Identify which cell holds the provided text, then report its [x, y] central coordinate. 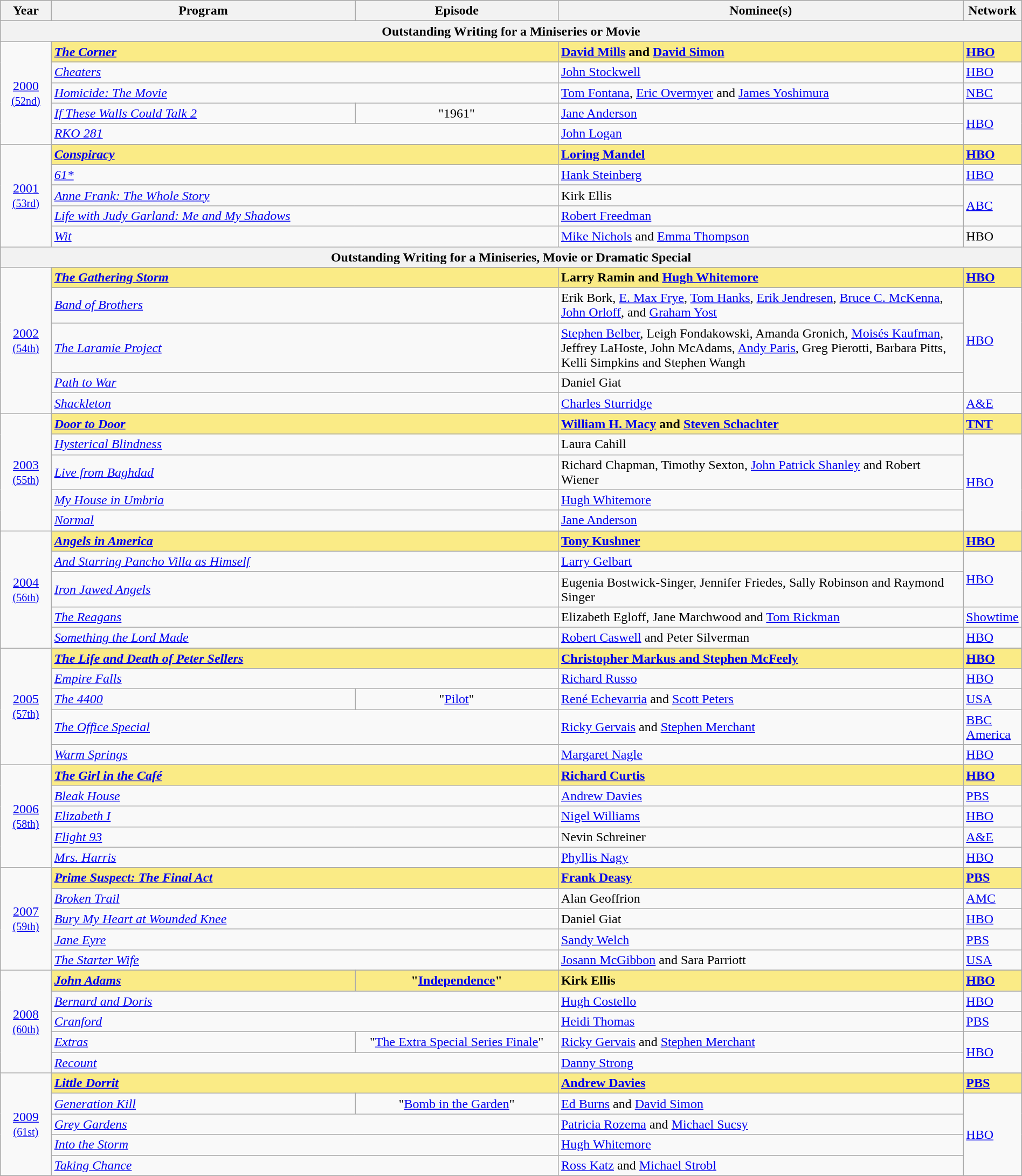
Path to War [305, 383]
Normal [305, 520]
Robert Caswell and Peter Silverman [760, 637]
Bleak House [305, 796]
Laura Cahill [760, 444]
Life with Judy Garland: Me and My Shadows [305, 216]
Christopher Markus and Stephen McFeely [760, 658]
Hank Steinberg [760, 175]
Angels in America [305, 541]
2006(58th) [26, 816]
Margaret Nagle [760, 755]
Empire Falls [305, 679]
2002(54th) [26, 341]
Nominee(s) [760, 11]
Conspiracy [305, 154]
Eugenia Bostwick-Singer, Jennifer Friedes, Sally Robinson and Raymond Singer [760, 589]
Josann McGibbon and Sara Parriott [760, 960]
The Reagans [305, 617]
John Stockwell [760, 72]
Cranford [305, 1022]
Phyllis Nagy [760, 857]
NBC [992, 93]
Tony Kushner [760, 541]
The 4400 [203, 699]
Prime Suspect: The Final Act [305, 878]
Live from Baghdad [305, 472]
Hysterical Blindness [305, 444]
ABC [992, 205]
2001(53rd) [26, 195]
AMC [992, 898]
Showtime [992, 617]
Broken Trail [305, 898]
2007(59th) [26, 919]
Program [203, 11]
Grey Gardens [305, 1124]
Jane Eyre [305, 939]
Generation Kill [203, 1104]
Outstanding Writing for a Miniseries, Movie or Dramatic Special [511, 257]
Sandy Welch [760, 939]
Ed Burns and David Simon [760, 1104]
The Gathering Storm [305, 278]
Richard Russo [760, 679]
Nigel Williams [760, 816]
John Logan [760, 134]
Homicide: The Movie [305, 93]
Iron Jawed Angels [305, 589]
Tom Fontana, Eric Overmyer and James Yoshimura [760, 93]
The Laramie Project [305, 348]
"Bomb in the Garden" [457, 1104]
Loring Mandel [760, 154]
Frank Deasy [760, 878]
John Adams [203, 980]
René Echevarria and Scott Peters [760, 699]
Wit [305, 236]
Mike Nichols and Emma Thompson [760, 236]
Recount [305, 1063]
Network [992, 11]
Nevin Schreiner [760, 837]
Something the Lord Made [305, 637]
"Pilot" [457, 699]
"The Extra Special Series Finale" [457, 1042]
Elizabeth I [305, 816]
2000(52nd) [26, 93]
Flight 93 [305, 837]
Richard Curtis [760, 775]
The Life and Death of Peter Sellers [305, 658]
TNT [992, 424]
Charles Sturridge [760, 403]
Shackleton [305, 403]
The Girl in the Café [305, 775]
David Mills and David Simon [760, 52]
My House in Umbria [305, 500]
William H. Macy and Steven Schachter [760, 424]
Extras [203, 1042]
Little Dorrit [305, 1083]
And Starring Pancho Villa as Himself [305, 561]
Outstanding Writing for a Miniseries or Movie [511, 31]
2009(61st) [26, 1124]
Heidi Thomas [760, 1022]
Bernard and Doris [305, 1001]
If These Walls Could Talk 2 [203, 113]
Episode [457, 11]
Anne Frank: The Whole Story [305, 195]
Ross Katz and Michael Strobl [760, 1165]
Cheaters [305, 72]
Erik Bork, E. Max Frye, Tom Hanks, Erik Jendresen, Bruce C. McKenna, John Orloff, and Graham Yost [760, 305]
61* [305, 175]
Larry Gelbart [760, 561]
Patricia Rozema and Michael Sucsy [760, 1124]
Bury My Heart at Wounded Knee [305, 919]
Mrs. Harris [305, 857]
2008(60th) [26, 1021]
Alan Geoffrion [760, 898]
Warm Springs [305, 755]
2005(57th) [26, 706]
"1961" [457, 113]
Danny Strong [760, 1063]
Richard Chapman, Timothy Sexton, John Patrick Shanley and Robert Wiener [760, 472]
Hugh Costello [760, 1001]
RKO 281 [305, 134]
Into the Storm [305, 1145]
Year [26, 11]
Robert Freedman [760, 216]
The Starter Wife [305, 960]
BBC America [992, 727]
Elizabeth Egloff, Jane Marchwood and Tom Rickman [760, 617]
Larry Ramin and Hugh Whitemore [760, 278]
2003(55th) [26, 472]
The Office Special [305, 727]
Band of Brothers [305, 305]
Taking Chance [305, 1165]
2004(56th) [26, 589]
Door to Door [305, 424]
"Independence" [457, 980]
The Corner [305, 52]
